Identify which cell holds the provided text, then report its (X, Y) central coordinate. 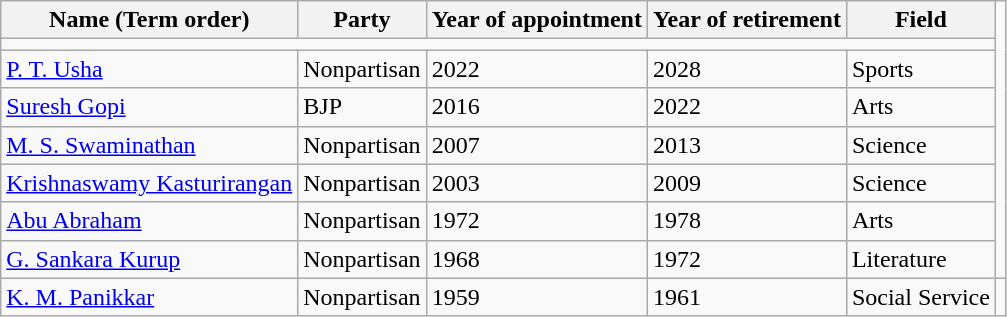
P. T. Usha (150, 69)
1978 (746, 221)
Name (Term order) (150, 20)
Sports (920, 69)
Year of appointment (536, 20)
2009 (746, 183)
2013 (746, 145)
1959 (536, 297)
Abu Abraham (150, 221)
Social Service (920, 297)
Year of retirement (746, 20)
Field (920, 20)
2028 (746, 69)
K. M. Panikkar (150, 297)
1961 (746, 297)
Literature (920, 259)
1968 (536, 259)
2007 (536, 145)
Suresh Gopi (150, 107)
Krishnaswamy Kasturirangan (150, 183)
Party (362, 20)
2003 (536, 183)
M. S. Swaminathan (150, 145)
2016 (536, 107)
BJP (362, 107)
G. Sankara Kurup (150, 259)
